Return [x, y] of the center of cell containing provided text 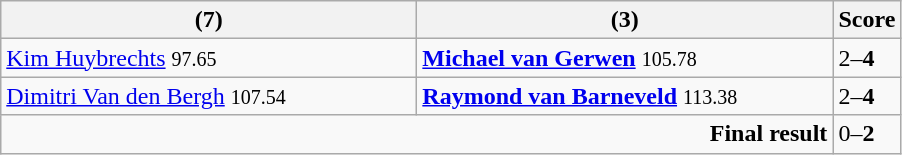
Michael van Gerwen 105.78 [625, 58]
Final result [417, 134]
0–2 [867, 134]
(3) [625, 20]
Raymond van Barneveld 113.38 [625, 96]
Kim Huybrechts 97.65 [209, 58]
Score [867, 20]
Dimitri Van den Bergh 107.54 [209, 96]
(7) [209, 20]
